Return (x, y) of the center of cell containing provided text 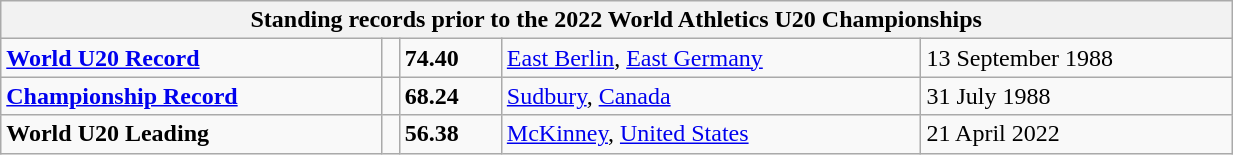
21 April 2022 (1076, 134)
56.38 (450, 134)
East Berlin, East Germany (711, 58)
31 July 1988 (1076, 96)
World U20 Record (192, 58)
Championship Record (192, 96)
68.24 (450, 96)
74.40 (450, 58)
McKinney, United States (711, 134)
Sudbury, Canada (711, 96)
World U20 Leading (192, 134)
Standing records prior to the 2022 World Athletics U20 Championships (616, 20)
13 September 1988 (1076, 58)
